Detect which cell encompasses the target text, then output its [X, Y] center coordinate. 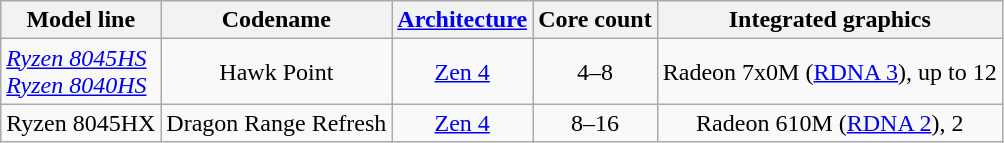
Codename [276, 20]
Ryzen 8045HSRyzen 8040HS [81, 72]
Core count [596, 20]
Ryzen 8045HX [81, 123]
Integrated graphics [830, 20]
Radeon 7x0M (RDNA 3), up to 12 [830, 72]
8–16 [596, 123]
4–8 [596, 72]
Dragon Range Refresh [276, 123]
Radeon 610M (RDNA 2), 2 [830, 123]
Model line [81, 20]
Hawk Point [276, 72]
Architecture [462, 20]
